Determine the (X, Y) coordinate at the center of the cell enclosing the given text.  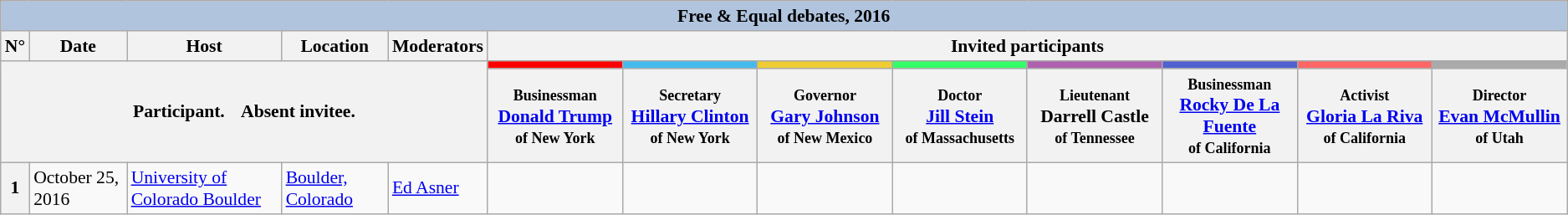
BusinessmanRocky De La Fuenteof California (1229, 116)
Location (335, 46)
GovernorGary Johnsonof New Mexico (825, 116)
Participant. Absent invitee. (244, 111)
N° (15, 46)
DirectorEvan McMullinof Utah (1499, 116)
Ed Asner (438, 189)
University of Colorado Boulder (204, 189)
ActivistGloria La Rivaof California (1365, 116)
Moderators (438, 46)
SecretaryHillary Clintonof New York (689, 116)
BusinessmanDonald Trumpof New York (555, 116)
Date (78, 46)
Invited participants (1027, 46)
October 25, 2016 (78, 189)
Host (204, 46)
DoctorJill Steinof Massachusetts (960, 116)
Free & Equal debates, 2016 (784, 16)
1 (15, 189)
Boulder, Colorado (335, 189)
LieutenantDarrell Castleof Tennessee (1094, 116)
